Capture the cell that displays the provided text and extract its (X, Y) central coordinate. 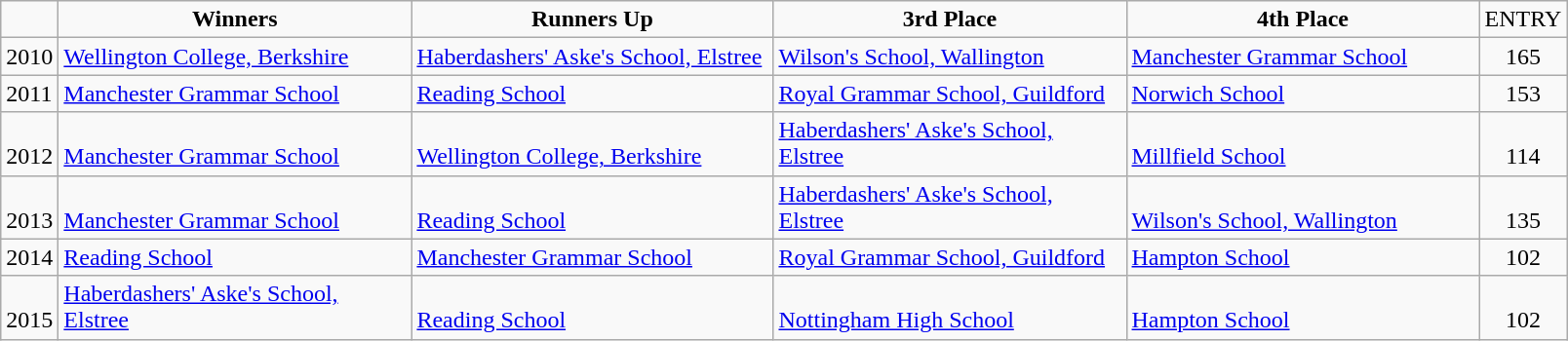
2013 (29, 207)
165 (1523, 57)
ENTRY (1523, 19)
2010 (29, 57)
4th Place (1303, 19)
Winners (235, 19)
114 (1523, 144)
2012 (29, 144)
2014 (29, 257)
3rd Place (950, 19)
Nottingham High School (950, 308)
135 (1523, 207)
2015 (29, 308)
Millfield School (1303, 144)
Norwich School (1303, 94)
2011 (29, 94)
153 (1523, 94)
Runners Up (593, 19)
